Detect which cell encompasses the target text, then output its (x, y) center coordinate. 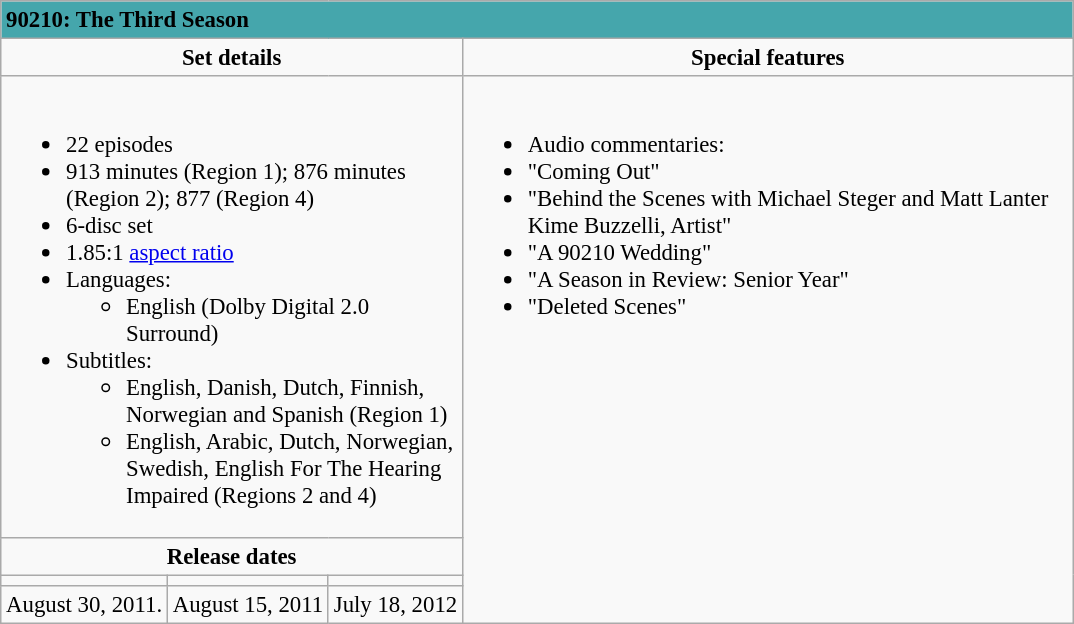
August 30, 2011. (84, 604)
July 18, 2012 (395, 604)
Release dates (232, 556)
Special features (768, 58)
90210: The Third Season (537, 20)
Set details (232, 58)
August 15, 2011 (248, 604)
